Capture the cell that displays the provided text and extract its (x, y) central coordinate. 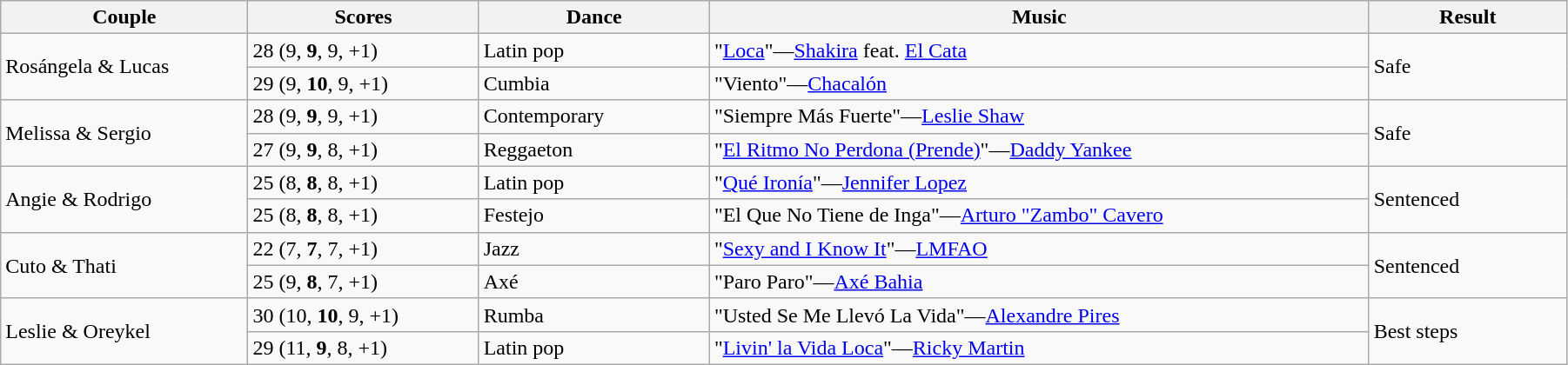
Leslie & Oreykel (124, 331)
Melissa & Sergio (124, 133)
Jazz (593, 249)
27 (9, 9, 8, +1) (364, 149)
Rosángela & Lucas (124, 67)
Reggaeton (593, 149)
Axé (593, 282)
"El Que No Tiene de Inga"—Arturo "Zambo" Cavero (1039, 216)
"Sexy and I Know It"—LMFAO (1039, 249)
Angie & Rodrigo (124, 199)
Cuto & Thati (124, 265)
"Qué Ironía"—Jennifer Lopez (1039, 182)
"Livin' la Vida Loca"—Ricky Martin (1039, 348)
25 (9, 8, 7, +1) (364, 282)
Result (1467, 17)
"Usted Se Me Llevó La Vida"—Alexandre Pires (1039, 315)
"Viento"—Chacalón (1039, 83)
Scores (364, 17)
Contemporary (593, 116)
Cumbia (593, 83)
"Loca"—Shakira feat. El Cata (1039, 50)
Best steps (1467, 331)
Music (1039, 17)
Rumba (593, 315)
29 (11, 9, 8, +1) (364, 348)
"Siempre Más Fuerte"—Leslie Shaw (1039, 116)
Festejo (593, 216)
30 (10, 10, 9, +1) (364, 315)
Couple (124, 17)
"Paro Paro"—Axé Bahia (1039, 282)
Dance (593, 17)
29 (9, 10, 9, +1) (364, 83)
22 (7, 7, 7, +1) (364, 249)
"El Ritmo No Perdona (Prende)"—Daddy Yankee (1039, 149)
